Search for the cell housing the specified text and yield its [x, y] center coordinate. 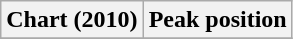
Chart (2010) [72, 20]
Peak position [218, 20]
